Search for the cell housing the specified text and yield its [x, y] center coordinate. 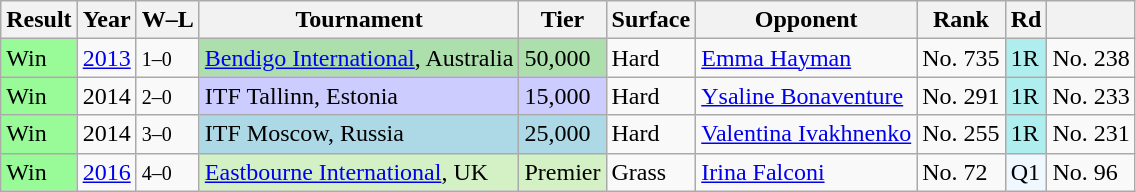
Result [39, 20]
Year [106, 20]
Rank [961, 20]
No. 255 [961, 134]
3–0 [168, 134]
Grass [651, 172]
Rd [1026, 20]
15,000 [562, 96]
Bendigo International, Australia [359, 58]
Opponent [806, 20]
Tier [562, 20]
W–L [168, 20]
1–0 [168, 58]
50,000 [562, 58]
Eastbourne International, UK [359, 172]
Ysaline Bonaventure [806, 96]
No. 96 [1091, 172]
No. 231 [1091, 134]
2016 [106, 172]
No. 291 [961, 96]
No. 233 [1091, 96]
Irina Falconi [806, 172]
2–0 [168, 96]
Premier [562, 172]
25,000 [562, 134]
Emma Hayman [806, 58]
Q1 [1026, 172]
Valentina Ivakhnenko [806, 134]
ITF Moscow, Russia [359, 134]
No. 72 [961, 172]
No. 238 [1091, 58]
No. 735 [961, 58]
ITF Tallinn, Estonia [359, 96]
2013 [106, 58]
Tournament [359, 20]
Surface [651, 20]
4–0 [168, 172]
